Scan for the cell matching the given text and deliver its [X, Y] coordinate at center. 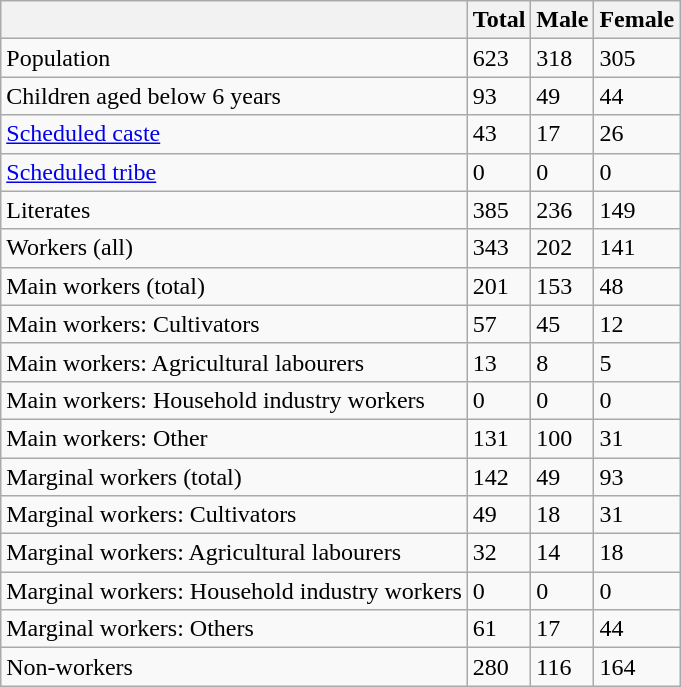
164 [637, 667]
385 [499, 210]
Main workers: Cultivators [234, 324]
153 [562, 286]
57 [499, 324]
Male [562, 20]
14 [562, 553]
623 [499, 58]
Non-workers [234, 667]
5 [637, 362]
Main workers: Other [234, 438]
Marginal workers: Agricultural labourers [234, 553]
Female [637, 20]
Workers (all) [234, 248]
Total [499, 20]
Main workers: Household industry workers [234, 400]
Marginal workers: Others [234, 629]
236 [562, 210]
305 [637, 58]
48 [637, 286]
43 [499, 134]
Marginal workers (total) [234, 477]
Population [234, 58]
Children aged below 6 years [234, 96]
318 [562, 58]
Main workers (total) [234, 286]
13 [499, 362]
116 [562, 667]
201 [499, 286]
100 [562, 438]
12 [637, 324]
149 [637, 210]
32 [499, 553]
142 [499, 477]
8 [562, 362]
Main workers: Agricultural labourers [234, 362]
45 [562, 324]
26 [637, 134]
61 [499, 629]
141 [637, 248]
Scheduled caste [234, 134]
Literates [234, 210]
Marginal workers: Household industry workers [234, 591]
131 [499, 438]
Scheduled tribe [234, 172]
Marginal workers: Cultivators [234, 515]
202 [562, 248]
280 [499, 667]
343 [499, 248]
